Detect which cell encompasses the target text, then output its [X, Y] center coordinate. 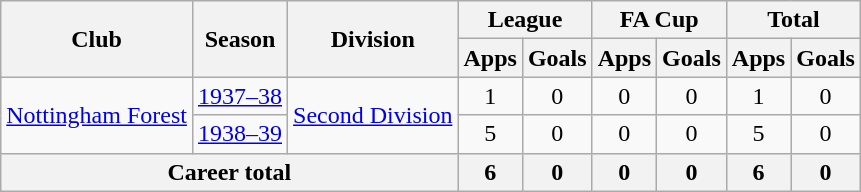
Division [373, 39]
Season [240, 39]
1938–39 [240, 134]
Total [793, 20]
FA Cup [659, 20]
Nottingham Forest [97, 115]
League [525, 20]
Second Division [373, 115]
1937–38 [240, 96]
Club [97, 39]
Career total [230, 172]
